Return [x, y] of the center of cell containing provided text 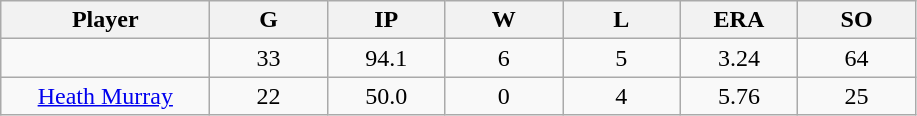
5 [622, 58]
W [504, 20]
6 [504, 58]
4 [622, 96]
L [622, 20]
50.0 [386, 96]
SO [857, 20]
64 [857, 58]
25 [857, 96]
Player [106, 20]
5.76 [739, 96]
3.24 [739, 58]
22 [269, 96]
0 [504, 96]
IP [386, 20]
33 [269, 58]
Heath Murray [106, 96]
ERA [739, 20]
G [269, 20]
94.1 [386, 58]
